Detect which cell encompasses the target text, then output its (X, Y) center coordinate. 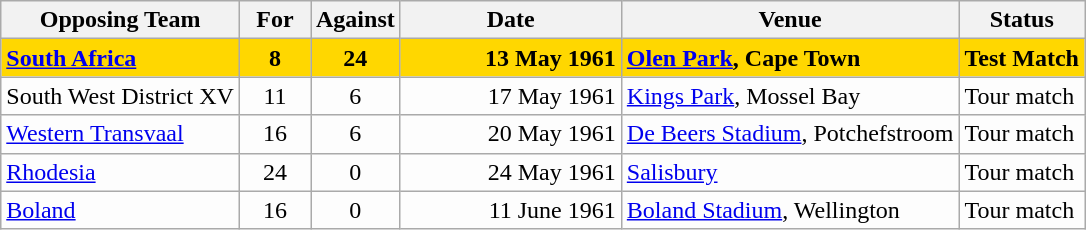
Boland Stadium, Wellington (790, 210)
Test Match (1022, 58)
13 May 1961 (510, 58)
Western Transvaal (120, 134)
South West District XV (120, 96)
Venue (790, 20)
17 May 1961 (510, 96)
Status (1022, 20)
Rhodesia (120, 172)
Olen Park, Cape Town (790, 58)
South Africa (120, 58)
11 June 1961 (510, 210)
De Beers Stadium, Potchefstroom (790, 134)
Opposing Team (120, 20)
24 May 1961 (510, 172)
Kings Park, Mossel Bay (790, 96)
8 (274, 58)
Date (510, 20)
Boland (120, 210)
11 (274, 96)
20 May 1961 (510, 134)
Salisbury (790, 172)
For (274, 20)
Against (355, 20)
